Capture the cell that displays the provided text and extract its [x, y] central coordinate. 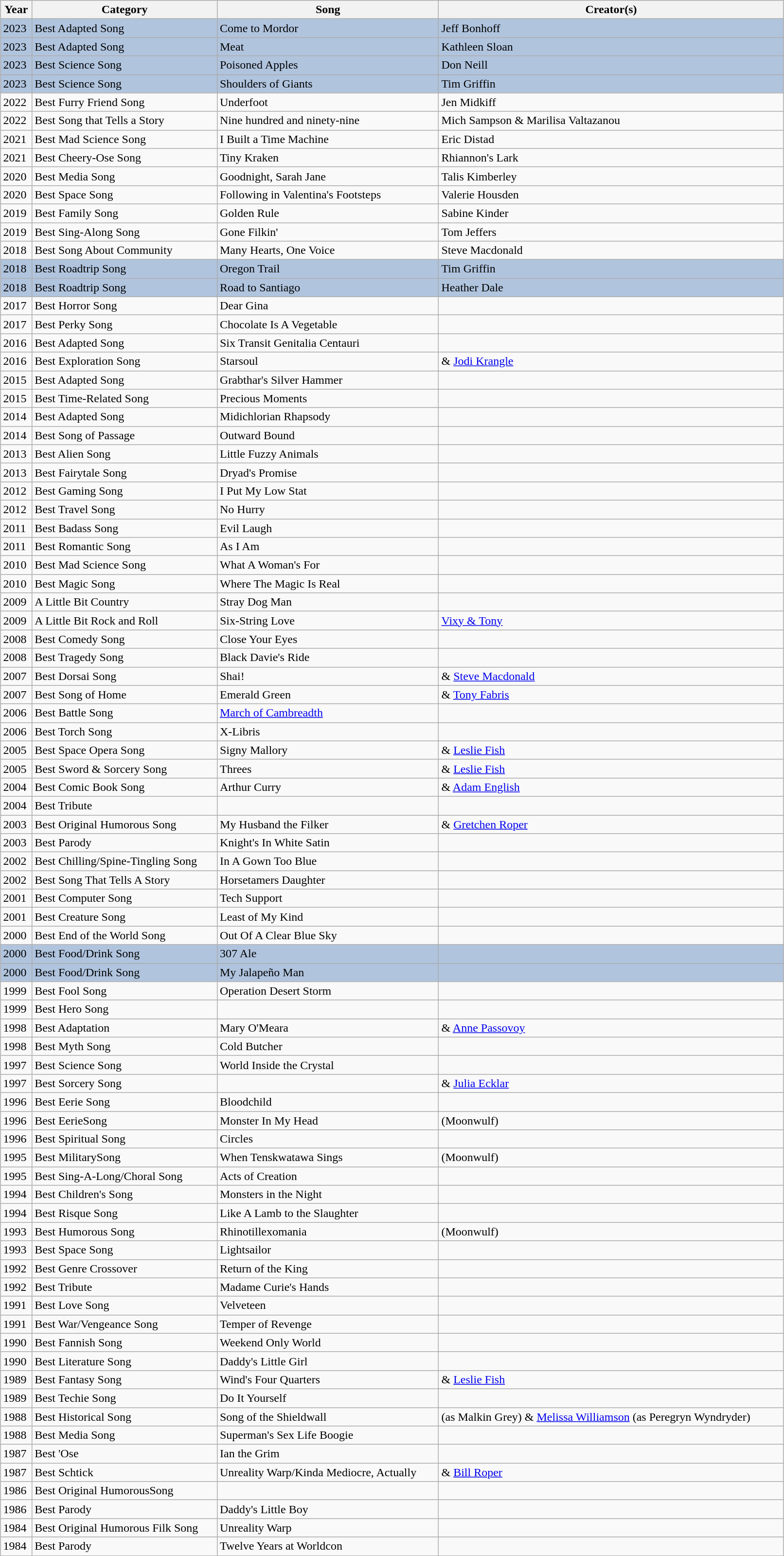
Starsoul [328, 361]
What A Woman's For [328, 565]
Best Historical Song [125, 1417]
Best Adaptation [125, 1028]
As I Am [328, 547]
Grabthar's Silver Hammer [328, 380]
Unreality Warp/Kinda Mediocre, Actually [328, 1472]
Best Eerie Song [125, 1102]
Signy Mallory [328, 750]
Best 'Ose [125, 1454]
Where The Magic Is Real [328, 584]
Best Techie Song [125, 1398]
Best Magic Song [125, 584]
Mich Sampson & Marilisa Valtazanou [611, 121]
Best Sing-A-Long/Choral Song [125, 1176]
Best Original HumorousSong [125, 1491]
Nine hundred and ninety-nine [328, 121]
Eric Distad [611, 139]
Best Literature Song [125, 1361]
Golden Rule [328, 213]
Operation Desert Storm [328, 991]
Rhiannon's Lark [611, 158]
Wind's Four Quarters [328, 1379]
Goodnight, Sarah Jane [328, 176]
Don Neill [611, 65]
Following in Valentina's Footsteps [328, 195]
Best Genre Crossover [125, 1269]
Superman's Sex Life Boogie [328, 1435]
(as Malkin Grey) & Melissa Williamson (as Peregryn Wyndryder) [611, 1417]
Best Chilling/Spine-Tingling Song [125, 861]
Best MilitarySong [125, 1158]
307 Ale [328, 954]
Monster In My Head [328, 1120]
Chocolate Is A Vegetable [328, 324]
Lightsailor [328, 1250]
Best EerieSong [125, 1120]
Return of the King [328, 1269]
Knight's In White Satin [328, 843]
Stray Dog Man [328, 602]
Best Space Opera Song [125, 750]
In A Gown Too Blue [328, 861]
Madame Curie's Hands [328, 1287]
Dear Gina [328, 306]
Shai! [328, 676]
Best Myth Song [125, 1046]
Best Tragedy Song [125, 658]
Best Fantasy Song [125, 1379]
Best Comedy Song [125, 639]
Temper of Revenge [328, 1324]
My Jalapeño Man [328, 972]
Best Fannish Song [125, 1342]
Twelve Years at Worldcon [328, 1546]
& Bill Roper [611, 1472]
Underfoot [328, 102]
Monsters in the Night [328, 1195]
Best Computer Song [125, 898]
Kathleen Sloan [611, 47]
Best Children's Song [125, 1195]
Best Schtick [125, 1472]
Out Of A Clear Blue Sky [328, 935]
X-Libris [328, 732]
Best Romantic Song [125, 547]
Six Transit Genitalia Centauri [328, 343]
Bloodchild [328, 1102]
& Gretchen Roper [611, 824]
Song of the Shieldwall [328, 1417]
Little Fuzzy Animals [328, 454]
Jeff Bonhoff [611, 28]
Best Perky Song [125, 324]
Shoulders of Giants [328, 84]
Meat [328, 47]
Arthur Curry [328, 787]
Sabine Kinder [611, 213]
Mary O'Meara [328, 1028]
Best Family Song [125, 213]
& Julia Ecklar [611, 1083]
Least of My Kind [328, 917]
Evil Laugh [328, 528]
Horsetamers Daughter [328, 880]
Velveteen [328, 1306]
& Anne Passovoy [611, 1028]
Best Exploration Song [125, 361]
Gone Filkin' [328, 232]
Best Sword & Sorcery Song [125, 769]
Best Cheery-Ose Song [125, 158]
Ian the Grim [328, 1454]
Best Dorsai Song [125, 676]
Tiny Kraken [328, 158]
March of Cambreadth [328, 713]
Dryad's Promise [328, 472]
Close Your Eyes [328, 639]
Best Gaming Song [125, 491]
Precious Moments [328, 398]
Best Original Humorous Song [125, 824]
Weekend Only World [328, 1342]
& Tony Fabris [611, 695]
Circles [328, 1139]
Oregon Trail [328, 269]
Best Sorcery Song [125, 1083]
Best Song of Passage [125, 435]
Unreality Warp [328, 1528]
No Hurry [328, 509]
World Inside the Crystal [328, 1065]
I Built a Time Machine [328, 139]
Best Song of Home [125, 695]
Year [17, 10]
Best Spiritual Song [125, 1139]
Best Badass Song [125, 528]
Daddy's Little Girl [328, 1361]
Threes [328, 769]
Steve Macdonald [611, 250]
My Husband the Filker [328, 824]
Come to Mordor [328, 28]
Best Horror Song [125, 306]
Talis Kimberley [611, 176]
Best Battle Song [125, 713]
Best Creature Song [125, 917]
Best Travel Song [125, 509]
Best Fairytale Song [125, 472]
Best Hero Song [125, 1009]
Valerie Housden [611, 195]
Best Song That Tells A Story [125, 880]
Best Fool Song [125, 991]
Best Song About Community [125, 250]
Do It Yourself [328, 1398]
Like A Lamb to the Slaughter [328, 1213]
Best Original Humorous Filk Song [125, 1528]
Best Furry Friend Song [125, 102]
Category [125, 10]
Best Love Song [125, 1306]
Outward Bound [328, 435]
Best End of the World Song [125, 935]
Best Time-Related Song [125, 398]
I Put My Low Stat [328, 491]
Six-String Love [328, 621]
& Steve Macdonald [611, 676]
Midichlorian Rhapsody [328, 417]
Daddy's Little Boy [328, 1509]
Vixy & Tony [611, 621]
A Little Bit Rock and Roll [125, 621]
When Tenskwatawa Sings [328, 1158]
A Little Bit Country [125, 602]
Best Song that Tells a Story [125, 121]
Best Alien Song [125, 454]
Song [328, 10]
Black Davie's Ride [328, 658]
Creator(s) [611, 10]
Tom Jeffers [611, 232]
Poisoned Apples [328, 65]
Best War/Vengeance Song [125, 1324]
Cold Butcher [328, 1046]
Best Risque Song [125, 1213]
Best Humorous Song [125, 1232]
Best Torch Song [125, 732]
Many Hearts, One Voice [328, 250]
Best Sing-Along Song [125, 232]
& Adam English [611, 787]
Best Comic Book Song [125, 787]
Jen Midkiff [611, 102]
& Jodi Krangle [611, 361]
Road to Santiago [328, 287]
Tech Support [328, 898]
Acts of Creation [328, 1176]
Rhinotillexomania [328, 1232]
Heather Dale [611, 287]
Emerald Green [328, 695]
